Return (X, Y) of the center of cell containing provided text 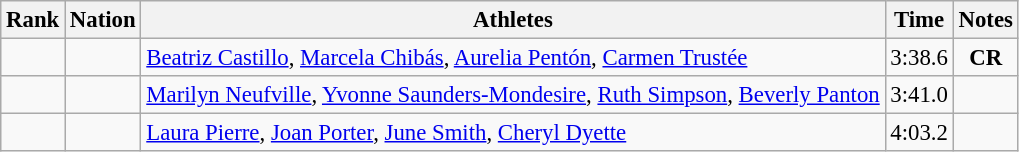
Laura Pierre, Joan Porter, June Smith, Cheryl Dyette (513, 133)
Nation (103, 20)
CR (986, 58)
3:41.0 (919, 95)
Time (919, 20)
Rank (33, 20)
Notes (986, 20)
Marilyn Neufville, Yvonne Saunders-Mondesire, Ruth Simpson, Beverly Panton (513, 95)
Athletes (513, 20)
3:38.6 (919, 58)
Beatriz Castillo, Marcela Chibás, Aurelia Pentón, Carmen Trustée (513, 58)
4:03.2 (919, 133)
